Return the (X, Y) coordinate for the center point of the cell that contains the specified text.  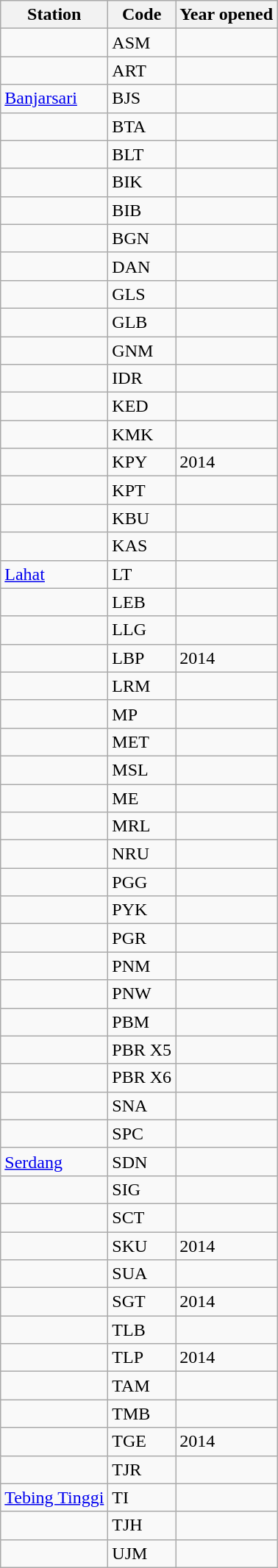
BLT (142, 154)
KPT (142, 490)
GLS (142, 294)
PYK (142, 910)
KED (142, 407)
Lahat (54, 574)
Year opened (227, 15)
PNW (142, 994)
Code (142, 15)
UJM (142, 1553)
TJH (142, 1525)
MSL (142, 770)
BTA (142, 126)
TGE (142, 1442)
TJR (142, 1469)
SUA (142, 1274)
SPC (142, 1134)
BIK (142, 182)
PBR X5 (142, 1050)
LBP (142, 658)
GLB (142, 322)
SDN (142, 1161)
LLG (142, 630)
LT (142, 574)
MRL (142, 826)
PBR X6 (142, 1078)
SKU (142, 1246)
TLB (142, 1330)
SCT (142, 1217)
Banjarsari (54, 99)
MP (142, 714)
KPY (142, 462)
BGN (142, 238)
PGR (142, 938)
IDR (142, 379)
GNM (142, 351)
LEB (142, 602)
Tebing Tinggi (54, 1497)
ME (142, 798)
DAN (142, 266)
PBM (142, 1022)
KAS (142, 546)
SIG (142, 1189)
BIB (142, 210)
SGT (142, 1302)
TAM (142, 1386)
PNM (142, 966)
SNA (142, 1106)
ART (142, 71)
PGG (142, 882)
Serdang (54, 1161)
MET (142, 742)
TI (142, 1497)
LRM (142, 686)
TMB (142, 1414)
BJS (142, 99)
KMK (142, 434)
ASM (142, 43)
TLP (142, 1358)
Station (54, 15)
NRU (142, 854)
KBU (142, 518)
